Determine the [x, y] coordinate at the center of the cell enclosing the given text.  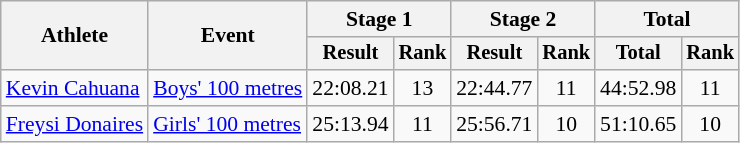
25:56.71 [494, 124]
Boys' 100 metres [228, 88]
Kevin Cahuana [74, 88]
Event [228, 36]
Athlete [74, 36]
51:10.65 [638, 124]
22:44.77 [494, 88]
Stage 1 [379, 19]
Stage 2 [523, 19]
Freysi Donaires [74, 124]
Girls' 100 metres [228, 124]
13 [423, 88]
44:52.98 [638, 88]
25:13.94 [350, 124]
22:08.21 [350, 88]
